Scan for the cell matching the given text and deliver its [x, y] coordinate at center. 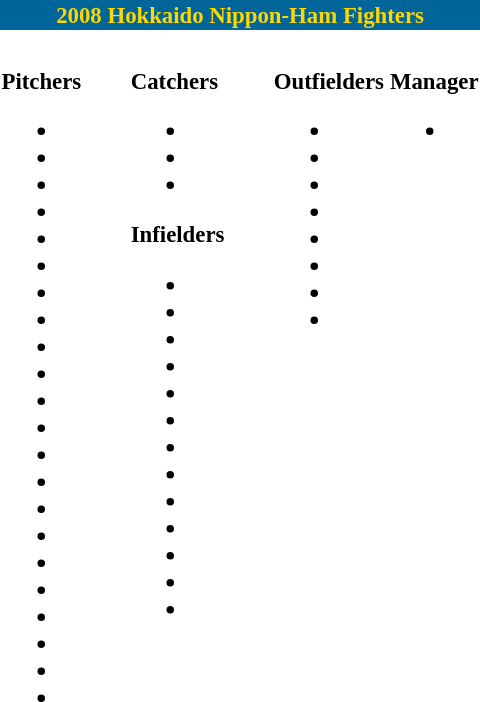
Roster [240, 48]
2008 Hokkaido Nippon-Ham Fighters [240, 15]
